Search for the cell housing the specified text and yield its (X, Y) center coordinate. 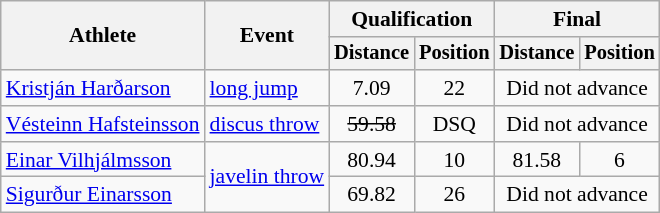
Qualification (412, 19)
Sigurður Einarsson (103, 195)
Kristján Harðarson (103, 88)
10 (454, 160)
81.58 (536, 160)
Vésteinn Hafsteinsson (103, 124)
Athlete (103, 36)
69.82 (372, 195)
7.09 (372, 88)
59.58 (372, 124)
DSQ (454, 124)
javelin throw (268, 178)
80.94 (372, 160)
long jump (268, 88)
26 (454, 195)
discus throw (268, 124)
Final (576, 19)
Event (268, 36)
Einar Vilhjálmsson (103, 160)
22 (454, 88)
6 (619, 160)
